From the cell containing the given text, extract its center point as [X, Y] coordinate. 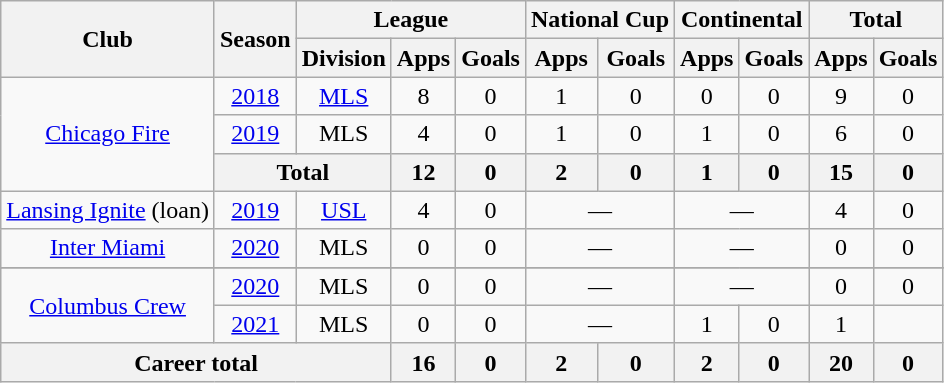
USL [344, 210]
Continental [742, 20]
League [410, 20]
8 [423, 96]
6 [841, 134]
Chicago Fire [108, 134]
20 [841, 362]
National Cup [600, 20]
Lansing Ignite (loan) [108, 210]
Club [108, 39]
Career total [196, 362]
Inter Miami [108, 248]
2018 [255, 96]
Division [344, 58]
15 [841, 172]
Columbus Crew [108, 305]
Season [255, 39]
2021 [255, 324]
12 [423, 172]
9 [841, 96]
16 [423, 362]
